Capture the cell that displays the provided text and extract its [X, Y] central coordinate. 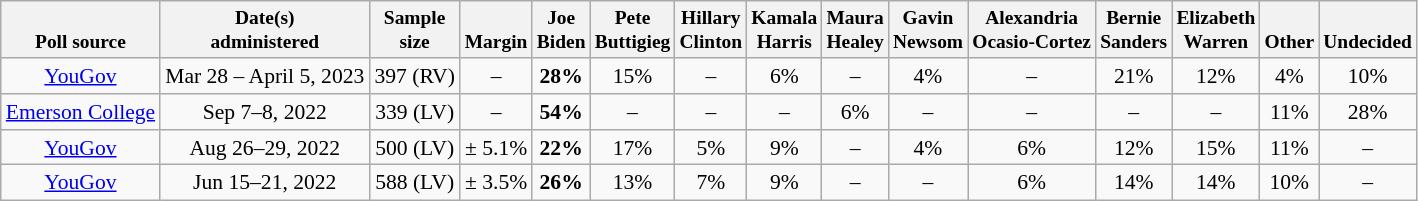
Sep 7–8, 2022 [264, 112]
BernieSanders [1134, 30]
HillaryClinton [711, 30]
22% [561, 148]
Samplesize [414, 30]
GavinNewsom [928, 30]
Margin [496, 30]
500 (LV) [414, 148]
7% [711, 183]
Aug 26–29, 2022 [264, 148]
± 5.1% [496, 148]
21% [1134, 76]
Other [1290, 30]
JoeBiden [561, 30]
26% [561, 183]
AlexandriaOcasio-Cortez [1032, 30]
ElizabethWarren [1216, 30]
Date(s)administered [264, 30]
MauraHealey [855, 30]
Poll source [80, 30]
KamalaHarris [784, 30]
397 (RV) [414, 76]
588 (LV) [414, 183]
54% [561, 112]
Jun 15–21, 2022 [264, 183]
339 (LV) [414, 112]
Emerson College [80, 112]
Undecided [1368, 30]
13% [632, 183]
5% [711, 148]
PeteButtigieg [632, 30]
± 3.5% [496, 183]
17% [632, 148]
Mar 28 – April 5, 2023 [264, 76]
